Identify which cell holds the provided text, then report its [X, Y] central coordinate. 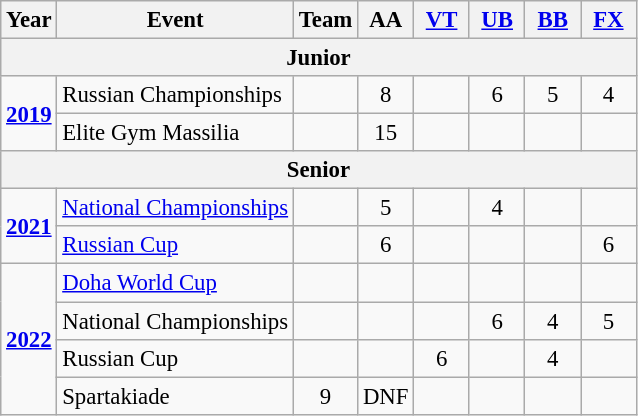
Event [176, 20]
Year [29, 20]
Russian Championships [176, 95]
15 [386, 133]
Spartakiade [176, 396]
8 [386, 95]
DNF [386, 396]
2022 [29, 339]
Junior [318, 58]
Team [325, 20]
2021 [29, 226]
AA [386, 20]
Senior [318, 170]
UB [497, 20]
Doha World Cup [176, 283]
BB [553, 20]
9 [325, 396]
2019 [29, 114]
FX [609, 20]
Elite Gym Massilia [176, 133]
VT [442, 20]
